Scan for the cell matching the given text and deliver its [X, Y] coordinate at center. 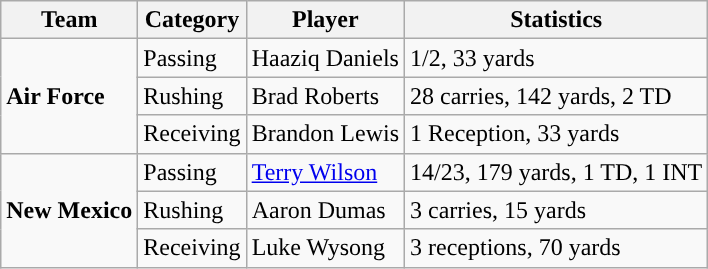
Haaziq Daniels [325, 58]
Team [70, 20]
Air Force [70, 96]
14/23, 179 yards, 1 TD, 1 INT [556, 172]
1/2, 33 yards [556, 58]
3 carries, 15 yards [556, 210]
New Mexico [70, 210]
Brad Roberts [325, 96]
Statistics [556, 20]
Aaron Dumas [325, 210]
Terry Wilson [325, 172]
3 receptions, 70 yards [556, 248]
Player [325, 20]
28 carries, 142 yards, 2 TD [556, 96]
Category [192, 20]
Brandon Lewis [325, 134]
Luke Wysong [325, 248]
1 Reception, 33 yards [556, 134]
